Identify which cell holds the provided text, then report its (x, y) central coordinate. 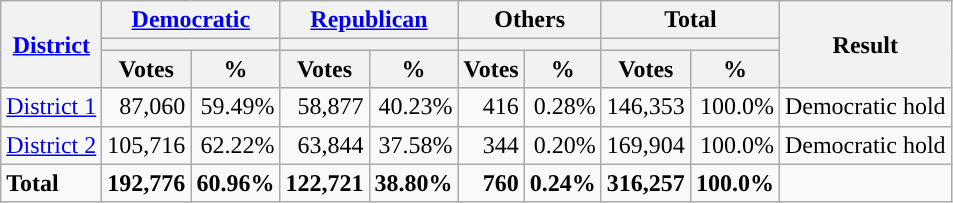
344 (491, 145)
0.20% (562, 145)
0.28% (562, 107)
District (52, 44)
Others (530, 20)
416 (491, 107)
192,776 (146, 183)
146,353 (646, 107)
Result (865, 44)
0.24% (562, 183)
59.49% (236, 107)
122,721 (324, 183)
Republican (369, 20)
37.58% (414, 145)
60.96% (236, 183)
316,257 (646, 183)
58,877 (324, 107)
169,904 (646, 145)
40.23% (414, 107)
Democratic (191, 20)
38.80% (414, 183)
87,060 (146, 107)
District 1 (52, 107)
District 2 (52, 145)
105,716 (146, 145)
760 (491, 183)
63,844 (324, 145)
62.22% (236, 145)
